Find where the given text appears and provide that cell's center as [x, y] coordinate. 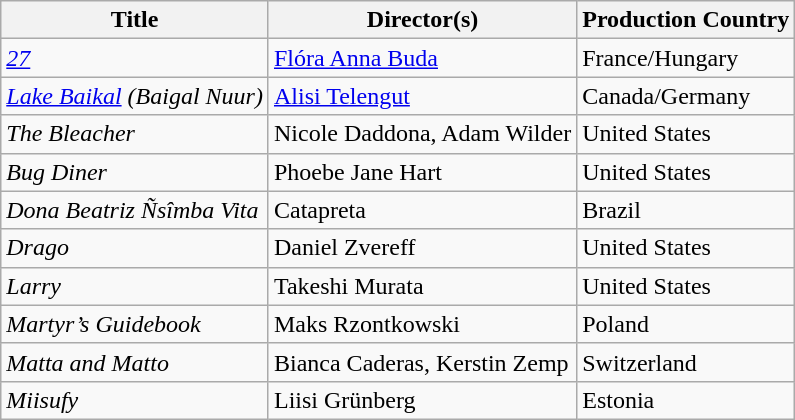
Director(s) [422, 20]
Catapreta [422, 210]
Bug Diner [135, 172]
Estonia [686, 400]
Daniel Zvereff [422, 248]
Production Country [686, 20]
Brazil [686, 210]
France/Hungary [686, 58]
Title [135, 20]
The Bleacher [135, 134]
Liisi Grünberg [422, 400]
Nicole Daddona, Adam Wilder [422, 134]
Canada/Germany [686, 96]
Larry [135, 286]
Miisufy [135, 400]
Flóra Anna Buda [422, 58]
Bianca Caderas, Kerstin Zemp [422, 362]
27 [135, 58]
Martyr’s Guidebook [135, 324]
Lake Baikal (Baigal Nuur) [135, 96]
Switzerland [686, 362]
Takeshi Murata [422, 286]
Matta and Matto [135, 362]
Maks Rzontkowski [422, 324]
Alisi Telengut [422, 96]
Dona Beatriz Ñsîmba Vita [135, 210]
Poland [686, 324]
Drago [135, 248]
Phoebe Jane Hart [422, 172]
